Determine the (X, Y) coordinate at the center of the cell enclosing the given text.  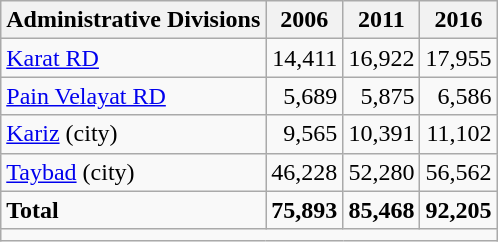
Kariz (city) (134, 134)
Taybad (city) (134, 172)
9,565 (304, 134)
5,689 (304, 96)
Pain Velayat RD (134, 96)
16,922 (382, 58)
10,391 (382, 134)
Karat RD (134, 58)
52,280 (382, 172)
46,228 (304, 172)
56,562 (458, 172)
85,468 (382, 210)
6,586 (458, 96)
5,875 (382, 96)
Administrative Divisions (134, 20)
92,205 (458, 210)
17,955 (458, 58)
11,102 (458, 134)
2016 (458, 20)
75,893 (304, 210)
Total (134, 210)
2011 (382, 20)
2006 (304, 20)
14,411 (304, 58)
